Capture the cell that displays the provided text and extract its (x, y) central coordinate. 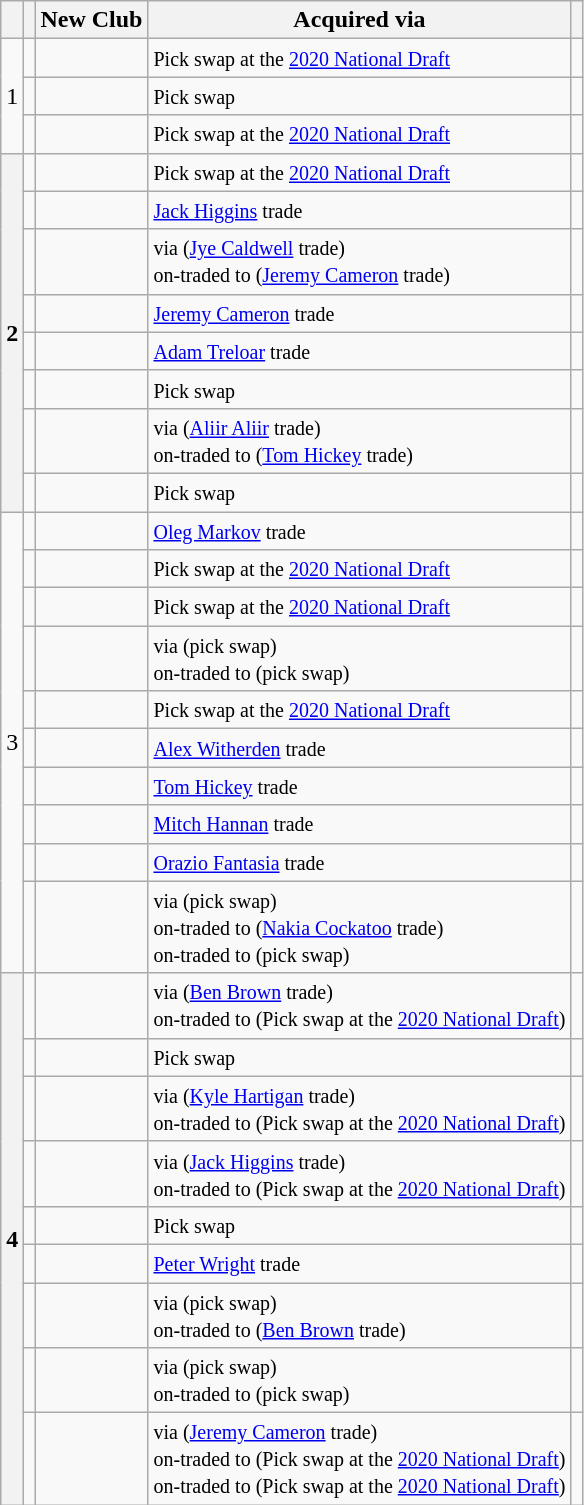
Acquired via (360, 20)
Oleg Markov trade (360, 531)
Alex Witherden trade (360, 748)
via (Kyle Hartigan trade)on-traded to (Pick swap at the 2020 National Draft) (360, 1108)
via (Ben Brown trade)on-traded to (Pick swap at the 2020 National Draft) (360, 1006)
Peter Wright trade (360, 1263)
via (Aliir Aliir trade)on-traded to (Tom Hickey trade) (360, 440)
2 (12, 332)
1 (12, 96)
via (Jack Higgins trade)on-traded to (Pick swap at the 2020 National Draft) (360, 1174)
Mitch Hannan trade (360, 824)
4 (12, 1239)
via (Jeremy Cameron trade)on-traded to (Pick swap at the 2020 National Draft)on-traded to (Pick swap at the 2020 National Draft) (360, 1459)
New Club (92, 20)
Jack Higgins trade (360, 210)
3 (12, 743)
Orazio Fantasia trade (360, 862)
via (pick swap)on-traded to (Ben Brown trade) (360, 1314)
via (Jye Caldwell trade)on-traded to (Jeremy Cameron trade) (360, 262)
Jeremy Cameron trade (360, 313)
via (pick swap)on-traded to (Nakia Cockatoo trade)on-traded to (pick swap) (360, 927)
Adam Treloar trade (360, 351)
Tom Hickey trade (360, 786)
